Provide the (X, Y) coordinate of the cell's center where the given text is located.  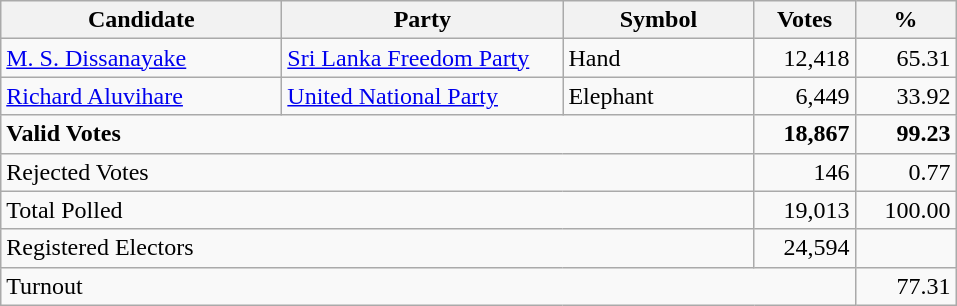
Elephant (658, 96)
6,449 (804, 96)
77.31 (906, 286)
Hand (658, 58)
% (906, 20)
18,867 (804, 134)
Symbol (658, 20)
Total Polled (378, 210)
Valid Votes (378, 134)
M. S. Dissanayake (142, 58)
Votes (804, 20)
Candidate (142, 20)
99.23 (906, 134)
12,418 (804, 58)
24,594 (804, 248)
19,013 (804, 210)
Turnout (428, 286)
United National Party (422, 96)
Richard Aluvihare (142, 96)
Registered Electors (378, 248)
Sri Lanka Freedom Party (422, 58)
0.77 (906, 172)
Party (422, 20)
65.31 (906, 58)
100.00 (906, 210)
33.92 (906, 96)
146 (804, 172)
Rejected Votes (378, 172)
